Identify which cell holds the provided text, then report its [x, y] central coordinate. 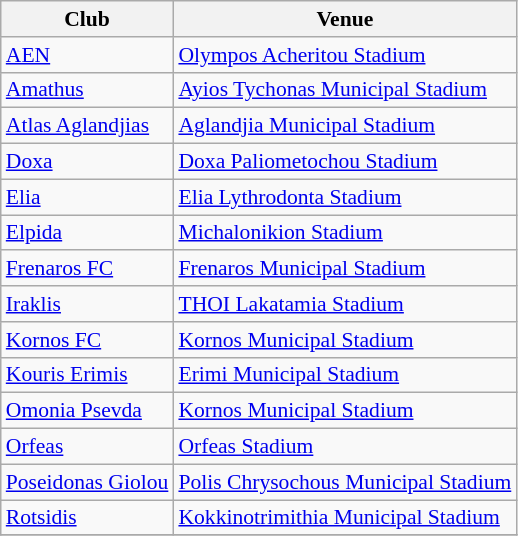
Elia [88, 197]
Elpida [88, 233]
Venue [344, 19]
THOI Lakatamia Stadium [344, 304]
Doxa [88, 162]
Amathus [88, 90]
Aglandjia Municipal Stadium [344, 126]
Doxa Paliometochou Stadium [344, 162]
Michalonikion Stadium [344, 233]
Kokkinotrimithia Municipal Stadium [344, 518]
Frenaros Municipal Stadium [344, 269]
Ayios Tychonas Municipal Stadium [344, 90]
Olympos Acheritou Stadium [344, 55]
Orfeas [88, 447]
Poseidonas Giolou [88, 482]
Rotsidis [88, 518]
Atlas Aglandjias [88, 126]
Frenaros FC [88, 269]
Kornos FC [88, 340]
Omonia Psevda [88, 411]
Orfeas Stadium [344, 447]
Kouris Erimis [88, 375]
Elia Lythrodonta Stadium [344, 197]
AEN [88, 55]
Polis Chrysochous Municipal Stadium [344, 482]
Iraklis [88, 304]
Club [88, 19]
Erimi Municipal Stadium [344, 375]
